Identify which cell holds the provided text, then report its (x, y) central coordinate. 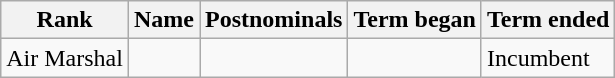
Term ended (548, 20)
Name (164, 20)
Air Marshal (65, 58)
Rank (65, 20)
Postnominals (274, 20)
Incumbent (548, 58)
Term began (415, 20)
